From the cell containing the given text, extract its center point as (X, Y) coordinate. 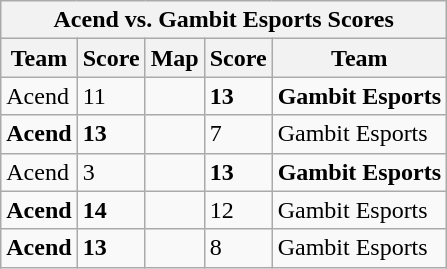
Acend vs. Gambit Esports Scores (224, 20)
3 (111, 172)
7 (238, 134)
Map (174, 58)
12 (238, 210)
11 (111, 96)
14 (111, 210)
8 (238, 248)
